Detect which cell encompasses the target text, then output its (x, y) center coordinate. 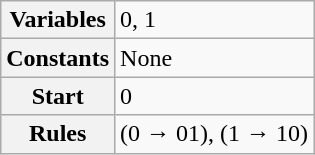
Start (58, 96)
(0 → 01), (1 → 10) (214, 134)
0 (214, 96)
None (214, 58)
Constants (58, 58)
0, 1 (214, 20)
Rules (58, 134)
Variables (58, 20)
